Return the (X, Y) coordinate for the center point of the cell that contains the specified text.  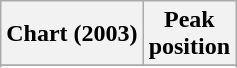
Peakposition (189, 34)
Chart (2003) (72, 34)
